Return [x, y] of the center of cell containing provided text 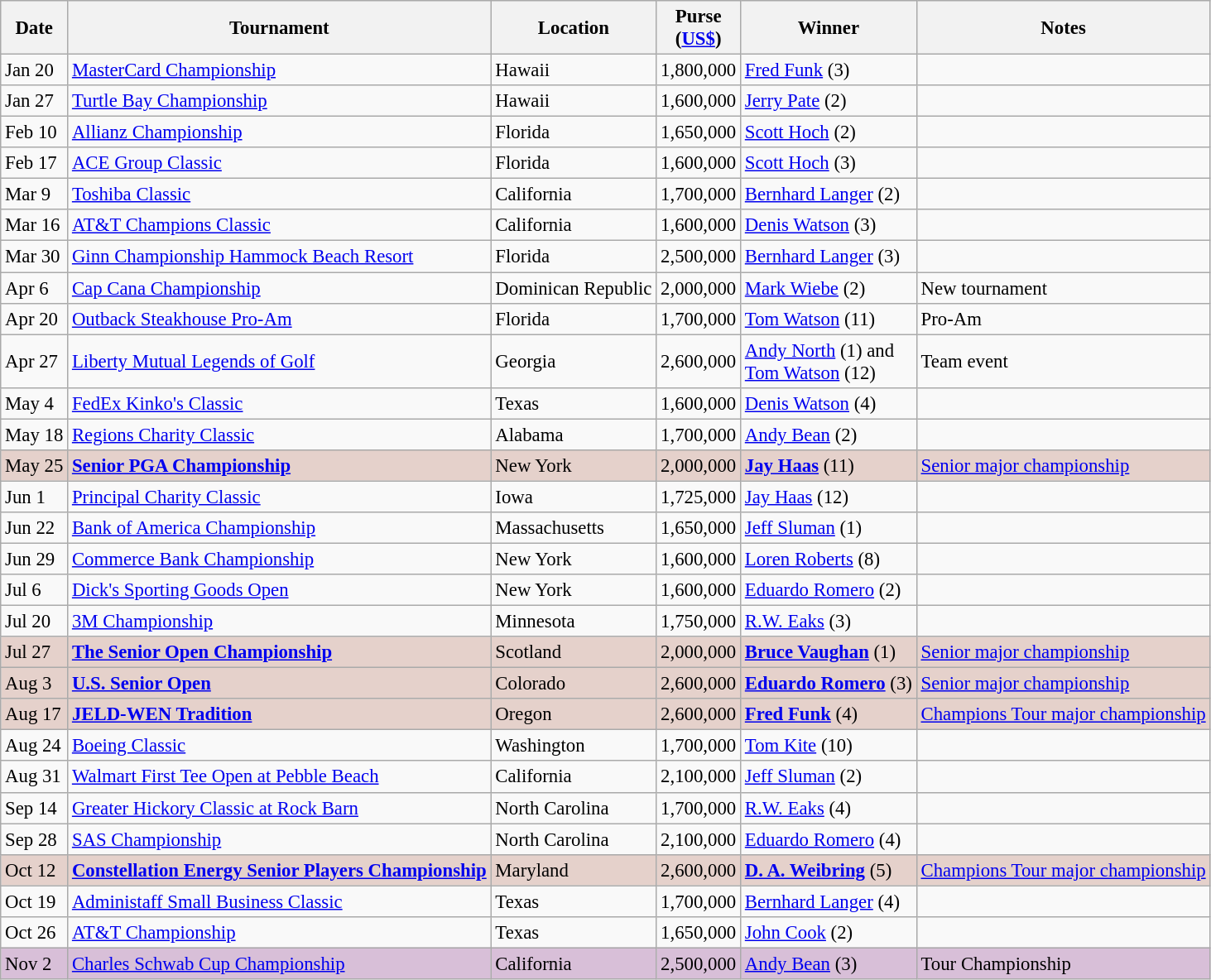
R.W. Eaks (4) [829, 808]
Oct 26 [35, 933]
JELD-WEN Tradition [280, 714]
Denis Watson (3) [829, 226]
Purse(US$) [699, 28]
Eduardo Romero (2) [829, 590]
FedEx Kinko's Classic [280, 403]
Andy Bean (3) [829, 963]
Apr 6 [35, 288]
Jan 20 [35, 70]
Oregon [574, 714]
Apr 20 [35, 319]
Georgia [574, 361]
Maryland [574, 870]
Fred Funk (4) [829, 714]
Constellation Energy Senior Players Championship [280, 870]
Location [574, 28]
Boeing Classic [280, 746]
1,750,000 [699, 622]
Mar 9 [35, 195]
Tour Championship [1063, 963]
Aug 17 [35, 714]
Jul 27 [35, 652]
Minnesota [574, 622]
Denis Watson (4) [829, 403]
Apr 27 [35, 361]
Loren Roberts (8) [829, 559]
Notes [1063, 28]
Aug 3 [35, 684]
The Senior Open Championship [280, 652]
Jun 29 [35, 559]
Winner [829, 28]
Tournament [280, 28]
Eduardo Romero (4) [829, 839]
Aug 24 [35, 746]
Jul 20 [35, 622]
Charles Schwab Cup Championship [280, 963]
Dominican Republic [574, 288]
Jay Haas (11) [829, 466]
Andy North (1) and Tom Watson (12) [829, 361]
Principal Charity Classic [280, 497]
Scott Hoch (3) [829, 163]
Mark Wiebe (2) [829, 288]
John Cook (2) [829, 933]
Jeff Sluman (1) [829, 528]
Jerry Pate (2) [829, 101]
Scott Hoch (2) [829, 132]
Greater Hickory Classic at Rock Barn [280, 808]
Sep 14 [35, 808]
Allianz Championship [280, 132]
U.S. Senior Open [280, 684]
Dick's Sporting Goods Open [280, 590]
Bernhard Langer (2) [829, 195]
Alabama [574, 435]
Bernhard Langer (4) [829, 901]
Jul 6 [35, 590]
1,725,000 [699, 497]
Jan 27 [35, 101]
D. A. Weibring (5) [829, 870]
SAS Championship [280, 839]
Administaff Small Business Classic [280, 901]
Scotland [574, 652]
ACE Group Classic [280, 163]
Sep 28 [35, 839]
Turtle Bay Championship [280, 101]
May 18 [35, 435]
Ginn Championship Hammock Beach Resort [280, 257]
Bernhard Langer (3) [829, 257]
Andy Bean (2) [829, 435]
Team event [1063, 361]
Washington [574, 746]
Tom Kite (10) [829, 746]
Feb 10 [35, 132]
AT&T Champions Classic [280, 226]
Colorado [574, 684]
Feb 17 [35, 163]
Toshiba Classic [280, 195]
AT&T Championship [280, 933]
Jeff Sluman (2) [829, 777]
Bruce Vaughan (1) [829, 652]
Pro-Am [1063, 319]
Jun 22 [35, 528]
Iowa [574, 497]
Mar 16 [35, 226]
Walmart First Tee Open at Pebble Beach [280, 777]
Fred Funk (3) [829, 70]
1,800,000 [699, 70]
Outback Steakhouse Pro-Am [280, 319]
May 4 [35, 403]
Oct 12 [35, 870]
Tom Watson (11) [829, 319]
Bank of America Championship [280, 528]
Liberty Mutual Legends of Golf [280, 361]
MasterCard Championship [280, 70]
New tournament [1063, 288]
Nov 2 [35, 963]
Cap Cana Championship [280, 288]
Mar 30 [35, 257]
Aug 31 [35, 777]
Eduardo Romero (3) [829, 684]
Jay Haas (12) [829, 497]
Regions Charity Classic [280, 435]
Jun 1 [35, 497]
Oct 19 [35, 901]
R.W. Eaks (3) [829, 622]
May 25 [35, 466]
Senior PGA Championship [280, 466]
3M Championship [280, 622]
Commerce Bank Championship [280, 559]
Date [35, 28]
Massachusetts [574, 528]
